For the text-containing cell, return its midpoint in (x, y) coordinate format. 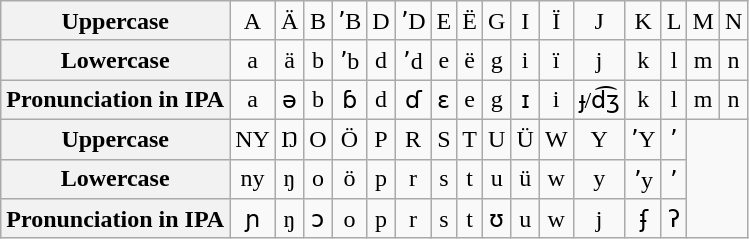
ɛ (444, 100)
ö (350, 179)
Ŋ (289, 139)
W (556, 139)
ë (470, 60)
ʼB (350, 21)
M (703, 21)
P (381, 139)
Ä (289, 21)
ɗ (413, 100)
ny (253, 179)
ə (289, 100)
ʊ (497, 219)
ü (525, 179)
A (253, 21)
ɟ/d͡ʒ (599, 100)
ʼy (643, 179)
N (733, 21)
ʼd (413, 60)
ɓ (350, 100)
NY (253, 139)
U (497, 139)
K (643, 21)
J (599, 21)
Ï (556, 21)
I (525, 21)
ɔ (318, 219)
R (413, 139)
ʼY (643, 139)
Y (599, 139)
E (444, 21)
ä (289, 60)
L (674, 21)
ɪ (525, 100)
ɲ (253, 219)
ï (556, 60)
Ö (350, 139)
ʄ (643, 219)
y (599, 179)
G (497, 21)
S (444, 139)
Ë (470, 21)
ʼD (413, 21)
B (318, 21)
ʼb (350, 60)
D (381, 21)
T (470, 139)
ʔ (674, 219)
Ü (525, 139)
O (318, 139)
